Identify which cell holds the provided text, then report its [x, y] central coordinate. 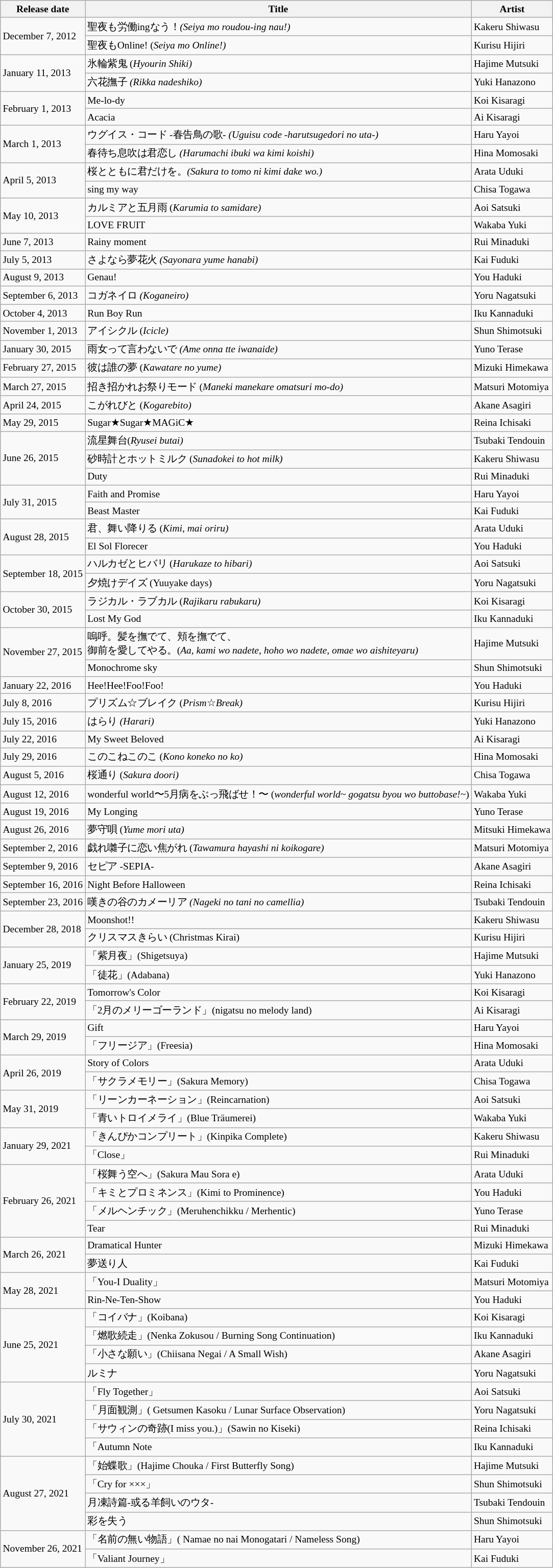
October 30, 2015 [43, 610]
January 29, 2021 [43, 1146]
アイシクル (Icicle) [279, 331]
こがれびと (Kogarebito) [279, 405]
Mitsuki Himekawa [512, 829]
Dramatical Hunter [279, 1246]
ルミナ [279, 1373]
January 25, 2019 [43, 965]
Me-lo-dy [279, 100]
July 5, 2013 [43, 260]
クリスマスきらい (Christmas Kirai) [279, 937]
November 27, 2015 [43, 653]
「Valiant Journey」 [279, 1558]
「You-I Duality」 [279, 1282]
「Autumn Note [279, 1447]
Tomorrow's Color [279, 993]
September 18, 2015 [43, 573]
September 6, 2013 [43, 295]
Story of Colors [279, 1063]
August 5, 2016 [43, 776]
はらり (Harari) [279, 721]
Night Before Halloween [279, 884]
March 29, 2019 [43, 1037]
LOVE FRUIT [279, 225]
「フリージア」(Freesia) [279, 1046]
嗚呼。髪を撫でて、頬を撫でて、御前を愛してやる。(Aa, kami wo nadete, hoho wo nadete, omae wo aishiteyaru) [279, 643]
Run Boy Run [279, 313]
December 7, 2012 [43, 36]
Monochrome sky [279, 668]
六花撫子 (Rikka nadeshiko) [279, 82]
月凍詩篇-或る羊飼いのウタ- [279, 1503]
桜とともに君だけを。(Sakura to tomo ni kimi dake wo.) [279, 172]
September 16, 2016 [43, 884]
砂時計とホットミルク (Sunadokei to hot milk) [279, 459]
September 23, 2016 [43, 902]
雨女って言わないで (Ame onna tte iwanaide) [279, 349]
November 26, 2021 [43, 1549]
November 1, 2013 [43, 331]
Genau! [279, 278]
March 26, 2021 [43, 1255]
August 26, 2016 [43, 829]
May 31, 2019 [43, 1109]
El Sol Florecer [279, 546]
Hee!Hee!Foo!Foo! [279, 685]
January 11, 2013 [43, 74]
February 22, 2019 [43, 1002]
「始蝶歌」(Hajime Chouka / First Butterfly Song) [279, 1465]
「2月のメリーゴーランド」(nigatsu no melody land) [279, 1010]
Duty [279, 477]
彩を失う [279, 1521]
「名前の無い物語」( Namae no nai Monogatari / Nameless Song) [279, 1539]
「キミとプロミネンス」(Kimi to Prominence) [279, 1192]
戯れ囃子に恋い焦がれ (Tawamura hayashi ni koikogare) [279, 848]
Release date [43, 9]
February 1, 2013 [43, 108]
「Fly Together」 [279, 1391]
August 19, 2016 [43, 812]
夕焼けデイズ (Yuuyake days) [279, 583]
「小さな願い」(Chiisana Negai / A Small Wish) [279, 1355]
「青いトロイメライ」(Blue Träumerei) [279, 1118]
春待ち息吹は君恋し (Harumachi ibuki wa kimi koishi) [279, 153]
wonderful world〜5月病をぶっ飛ばせ！〜 (wonderful world~ gogatsu byou wo buttobase!~) [279, 794]
December 28, 2018 [43, 929]
Faith and Promise [279, 493]
ラジカル・ラブカル (Rajikaru rabukaru) [279, 601]
July 8, 2016 [43, 703]
嘆きの谷のカメーリア (Nageki no tani no camellia) [279, 902]
聖夜も労働ingなう！(Seiya mo roudou-ing nau!) [279, 27]
July 31, 2015 [43, 502]
ウグイス・コード -春告鳥の歌- (Uguisu code -harutsugedori no uta-) [279, 135]
Beast Master [279, 511]
May 29, 2015 [43, 423]
「燃歌続走」(Nenka Zokusou / Burning Song Continuation) [279, 1336]
July 15, 2016 [43, 721]
August 12, 2016 [43, 794]
August 28, 2015 [43, 537]
February 26, 2021 [43, 1201]
流星舞台(Ryusei butai) [279, 440]
「Close」 [279, 1155]
My Sweet Beloved [279, 739]
Lost My God [279, 619]
Rainy moment [279, 242]
夢守唄 (Yume mori uta) [279, 829]
「月面観測」( Getsumen Kasoku / Lunar Surface Observation) [279, 1410]
April 24, 2015 [43, 405]
February 27, 2015 [43, 368]
聖夜もOnline! (Seiya mo Online!) [279, 45]
May 10, 2013 [43, 216]
君、舞い降りる (Kimi, mai oriru) [279, 528]
夢送り人 [279, 1263]
June 25, 2021 [43, 1345]
June 7, 2013 [43, 242]
「Cry for ×××」 [279, 1484]
Acacia [279, 116]
sing my way [279, 190]
October 4, 2013 [43, 313]
「リーンカーネーション」(Reincarnation) [279, 1100]
セピア -SEPIA- [279, 866]
Sugar★Sugar★MAGiC★ [279, 423]
July 29, 2016 [43, 757]
コガネイロ (Koganeiro) [279, 295]
August 9, 2013 [43, 278]
August 27, 2021 [43, 1493]
July 30, 2021 [43, 1419]
「コイバナ」(Koibana) [279, 1317]
「紫月夜」(Shigetsuya) [279, 956]
January 30, 2015 [43, 349]
「徒花」(Adabana) [279, 975]
My Longing [279, 812]
彼は誰の夢 (Kawatare no yume) [279, 368]
January 22, 2016 [43, 685]
April 26, 2019 [43, 1073]
April 5, 2013 [43, 180]
ハルカゼとヒバリ (Harukaze to hibari) [279, 564]
招き招かれお祭りモード (Maneki manekare omatsuri mo-do) [279, 387]
June 26, 2015 [43, 458]
桜通り (Sakura doori) [279, 776]
May 28, 2021 [43, 1290]
プリズム☆ブレイク (Prism☆Break) [279, 703]
July 22, 2016 [43, 739]
「サウィンの奇跡(I miss you.)」(Sawin no Kiseki) [279, 1429]
「きんぴかコンプリート」(Kinpika Complete) [279, 1137]
氷輪紫鬼 (Hyourin Shiki) [279, 64]
Moonshot!! [279, 920]
March 27, 2015 [43, 387]
September 9, 2016 [43, 866]
Artist [512, 9]
Tear [279, 1228]
このこねこのこ (Kono koneko no ko) [279, 757]
さよなら夢花火 (Sayonara yume hanabi) [279, 260]
「桜舞う空へ」(Sakura Mau Sora e) [279, 1174]
「メルヘンチック」(Meruhenchikku / Merhentic) [279, 1211]
March 1, 2013 [43, 144]
Title [279, 9]
「サクラメモリー」(Sakura Memory) [279, 1081]
Gift [279, 1027]
September 2, 2016 [43, 848]
Rin-Ne-Ten-Show [279, 1300]
カルミアと五月雨 (Karumia to samidare) [279, 207]
